For the text-containing cell, return its midpoint in [x, y] coordinate format. 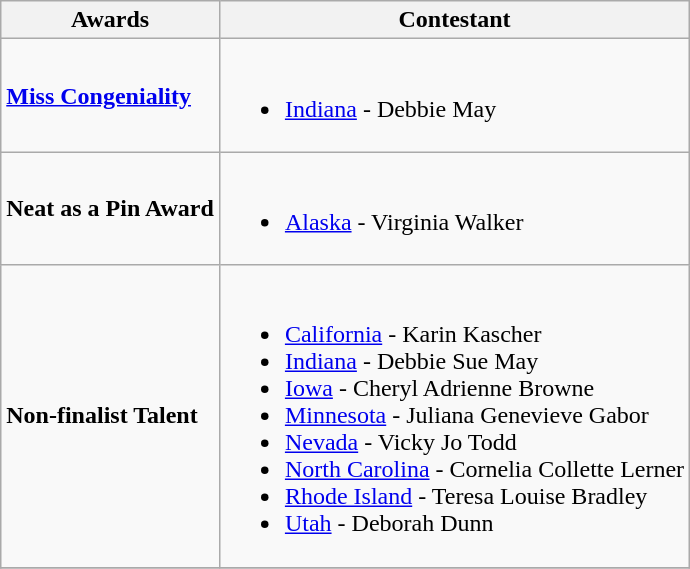
Indiana - Debbie May [454, 96]
Awards [110, 20]
Contestant [454, 20]
Miss Congeniality [110, 96]
Alaska - Virginia Walker [454, 208]
Neat as a Pin Award [110, 208]
Non-finalist Talent [110, 416]
